Provide the [x, y] coordinate of the cell's center where the given text is located.  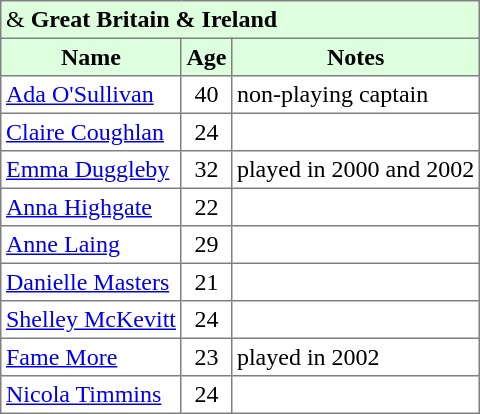
22 [206, 207]
Shelley McKevitt [91, 320]
Notes [356, 57]
23 [206, 357]
Ada O'Sullivan [91, 95]
Danielle Masters [91, 282]
Emma Duggleby [91, 170]
Age [206, 57]
Anne Laing [91, 245]
played in 2002 [356, 357]
21 [206, 282]
Claire Coughlan [91, 132]
played in 2000 and 2002 [356, 170]
Fame More [91, 357]
Nicola Timmins [91, 395]
32 [206, 170]
non-playing captain [356, 95]
29 [206, 245]
Anna Highgate [91, 207]
40 [206, 95]
Name [91, 57]
& Great Britain & Ireland [240, 20]
